For the text-containing cell, return its midpoint in (x, y) coordinate format. 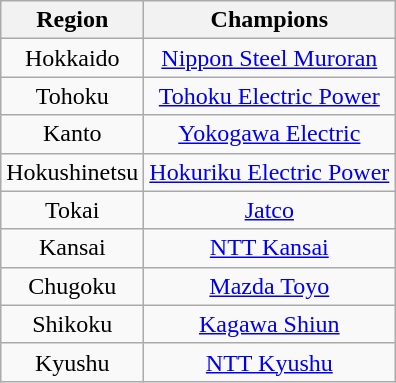
NTT Kansai (270, 248)
Hokkaido (72, 58)
NTT Kyushu (270, 362)
Kanto (72, 134)
Jatco (270, 210)
Tohoku (72, 96)
Kyushu (72, 362)
Nippon Steel Muroran (270, 58)
Kagawa Shiun (270, 324)
Mazda Toyo (270, 286)
Tokai (72, 210)
Yokogawa Electric (270, 134)
Hokushinetsu (72, 172)
Chugoku (72, 286)
Tohoku Electric Power (270, 96)
Shikoku (72, 324)
Hokuriku Electric Power (270, 172)
Champions (270, 20)
Kansai (72, 248)
Region (72, 20)
